Provide the (x, y) coordinate of the cell's center where the given text is located.  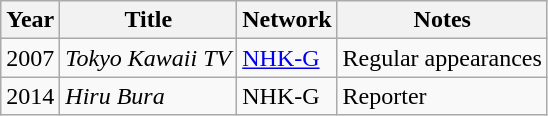
Network (287, 20)
Year (30, 20)
Title (148, 20)
Tokyo Kawaii TV (148, 58)
Reporter (442, 96)
Hiru Bura (148, 96)
Notes (442, 20)
2007 (30, 58)
Regular appearances (442, 58)
2014 (30, 96)
